Capture the cell that displays the provided text and extract its (X, Y) central coordinate. 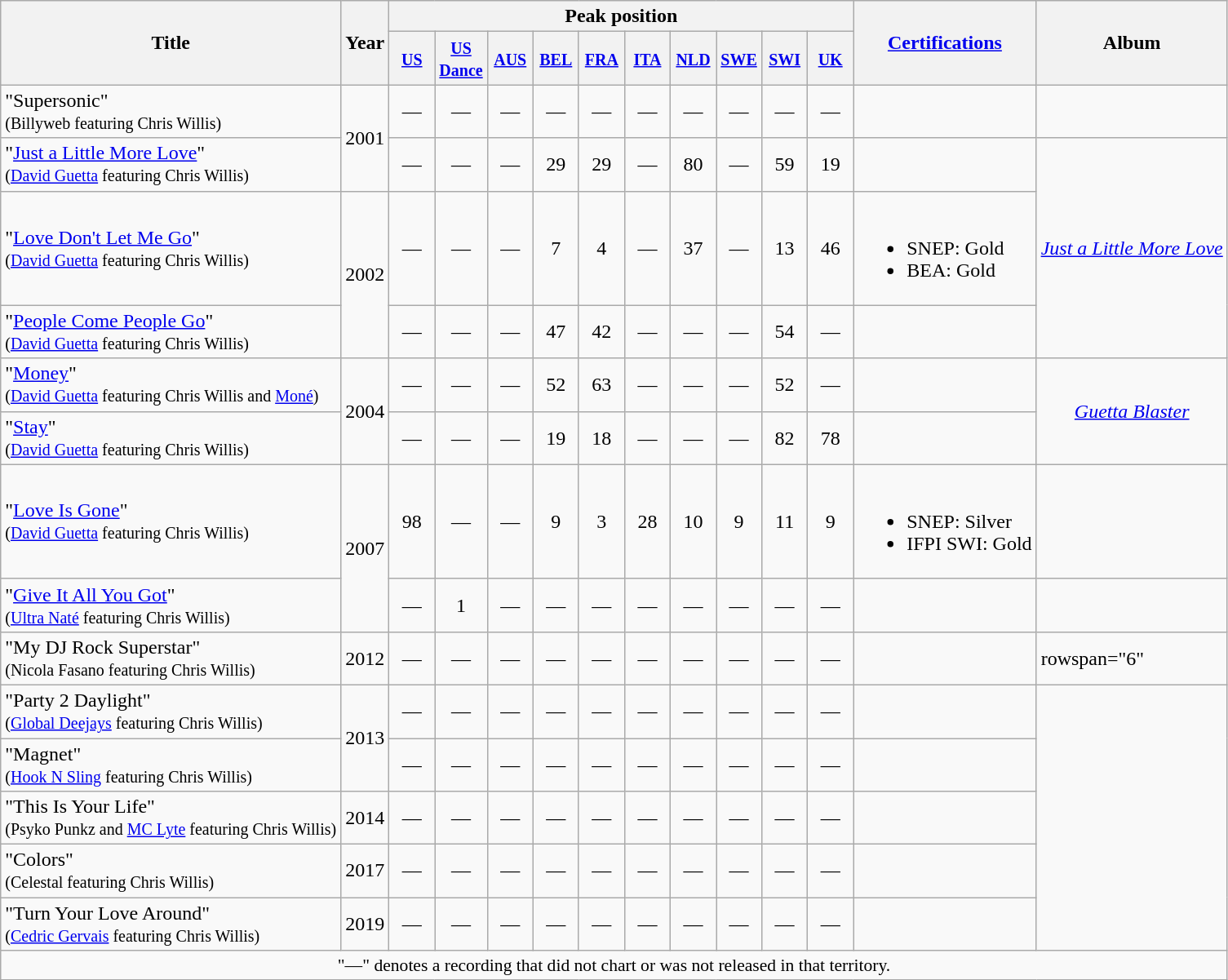
4 (601, 248)
"Just a Little More Love"(David Guetta featuring Chris Willis) (171, 165)
"This Is Your Life" (Psyko Punkz and MC Lyte featuring Chris Willis) (171, 818)
82 (785, 437)
"Money"(David Guetta featuring Chris Willis and Moné) (171, 385)
2007 (366, 548)
FRA (601, 59)
46 (831, 248)
"Party 2 Daylight"(Global Deejays featuring Chris Willis) (171, 712)
1 (461, 605)
80 (693, 165)
"Give It All You Got"(Ultra Naté featuring Chris Willis) (171, 605)
3 (601, 521)
37 (693, 248)
2001 (366, 138)
11 (785, 521)
2019 (366, 924)
Peak position (622, 16)
2014 (366, 818)
Certifications (945, 42)
"Love Don't Let Me Go"(David Guetta featuring Chris Willis) (171, 248)
"Supersonic"(Billyweb featuring Chris Willis) (171, 111)
42 (601, 331)
59 (785, 165)
18 (601, 437)
"Stay"(David Guetta featuring Chris Willis) (171, 437)
"Colors" (Celestal featuring Chris Willis) (171, 871)
47 (556, 331)
7 (556, 248)
BEL (556, 59)
Guetta Blaster (1132, 411)
SNEP: SilverIFPI SWI: Gold (945, 521)
Just a Little More Love (1132, 248)
USDance (461, 59)
UK (831, 59)
2012 (366, 658)
Year (366, 42)
2017 (366, 871)
63 (601, 385)
SNEP: GoldBEA: Gold (945, 248)
78 (831, 437)
28 (647, 521)
US (412, 59)
"—" denotes a recording that did not chart or was not released in that territory. (614, 965)
SWE (739, 59)
SWI (785, 59)
54 (785, 331)
13 (785, 248)
Title (171, 42)
ITA (647, 59)
2013 (366, 738)
"Love Is Gone"(David Guetta featuring Chris Willis) (171, 521)
10 (693, 521)
2004 (366, 411)
"Magnet"(Hook N Sling featuring Chris Willis) (171, 764)
rowspan="6" (1132, 658)
"People Come People Go"(David Guetta featuring Chris Willis) (171, 331)
AUS (510, 59)
"My DJ Rock Superstar"(Nicola Fasano featuring Chris Willis) (171, 658)
98 (412, 521)
"Turn Your Love Around" (Cedric Gervais featuring Chris Willis) (171, 924)
NLD (693, 59)
2002 (366, 274)
Album (1132, 42)
